Pinpoint the cell where the given text exists, returning its (x, y) midpoint coordinate. 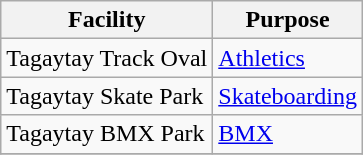
Facility (107, 20)
Athletics (288, 58)
Tagaytay BMX Park (107, 134)
BMX (288, 134)
Purpose (288, 20)
Tagaytay Skate Park (107, 96)
Skateboarding (288, 96)
Tagaytay Track Oval (107, 58)
